Provide the (X, Y) coordinate of the cell's center where the given text is located.  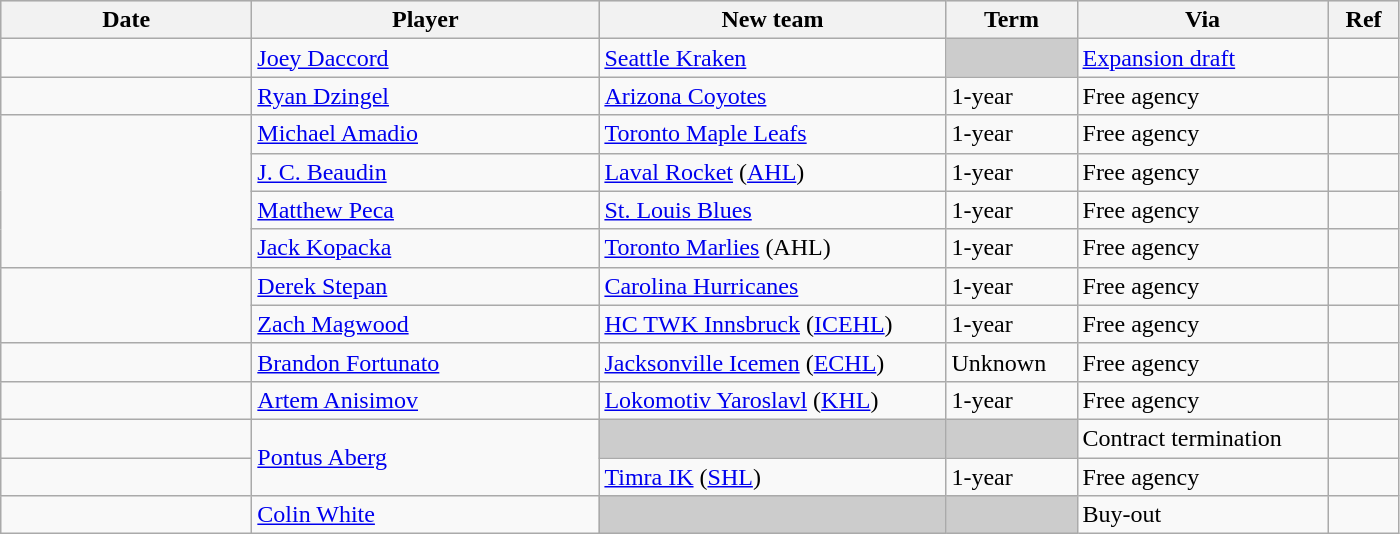
Pontus Aberg (426, 457)
Expansion draft (1202, 58)
Toronto Marlies (AHL) (772, 248)
Term (1012, 20)
Arizona Coyotes (772, 96)
Unknown (1012, 362)
J. C. Beaudin (426, 172)
Seattle Kraken (772, 58)
Laval Rocket (AHL) (772, 172)
Via (1202, 20)
Artem Anisimov (426, 400)
Toronto Maple Leafs (772, 134)
New team (772, 20)
Timra IK (SHL) (772, 477)
Brandon Fortunato (426, 362)
St. Louis Blues (772, 210)
Jack Kopacka (426, 248)
Ref (1364, 20)
Zach Magwood (426, 324)
HC TWK Innsbruck (ICEHL) (772, 324)
Buy-out (1202, 515)
Contract termination (1202, 438)
Matthew Peca (426, 210)
Date (126, 20)
Player (426, 20)
Carolina Hurricanes (772, 286)
Joey Daccord (426, 58)
Ryan Dzingel (426, 96)
Lokomotiv Yaroslavl (KHL) (772, 400)
Michael Amadio (426, 134)
Jacksonville Icemen (ECHL) (772, 362)
Colin White (426, 515)
Derek Stepan (426, 286)
